Capture the cell that displays the provided text and extract its (X, Y) central coordinate. 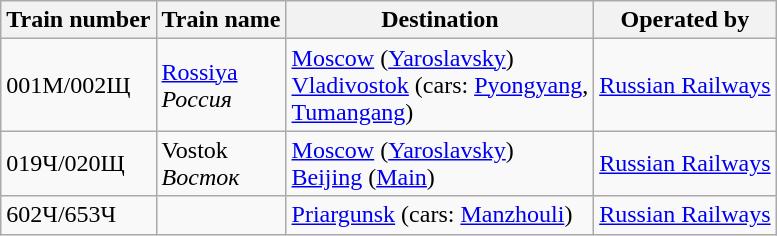
Destination (440, 20)
Moscow (Yaroslavsky) Beijing (Main) (440, 164)
Train name (221, 20)
Moscow (Yaroslavsky) Vladivostok (cars: Pyongyang, Tumangang) (440, 85)
Train number (78, 20)
Rossiya Россия (221, 85)
602Ч/653Ч (78, 215)
001М/002Щ (78, 85)
019Ч/020Щ (78, 164)
Priargunsk (cars: Manzhouli) (440, 215)
Vostok Восток (221, 164)
Operated by (685, 20)
